Detect which cell encompasses the target text, then output its [X, Y] center coordinate. 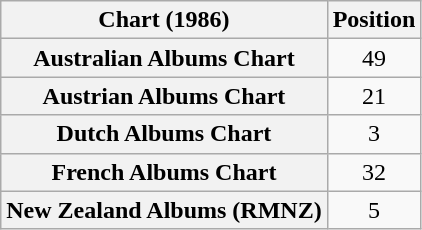
Position [374, 20]
49 [374, 58]
Dutch Albums Chart [164, 134]
Chart (1986) [164, 20]
Australian Albums Chart [164, 58]
Austrian Albums Chart [164, 96]
21 [374, 96]
3 [374, 134]
32 [374, 172]
5 [374, 210]
French Albums Chart [164, 172]
New Zealand Albums (RMNZ) [164, 210]
